Pinpoint the cell where the given text exists, returning its [X, Y] midpoint coordinate. 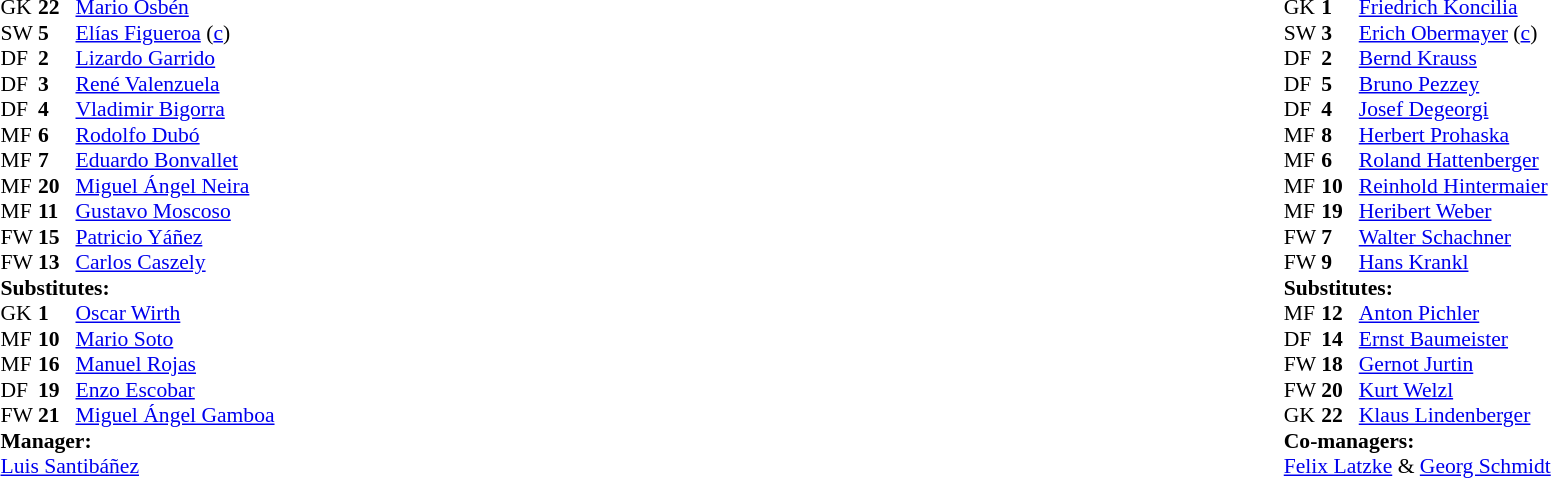
Reinhold Hintermaier [1455, 186]
22 [1340, 415]
15 [57, 237]
Erich Obermayer (c) [1455, 33]
Gustavo Moscoso [176, 211]
Josef Degeorgi [1455, 109]
Mario Soto [176, 339]
Roland Hattenberger [1455, 161]
Heribert Weber [1455, 211]
11 [57, 211]
Klaus Lindenberger [1455, 415]
Carlos Caszely [176, 263]
14 [1340, 339]
9 [1340, 263]
Miguel Ángel Gamboa [176, 415]
12 [1340, 313]
Kurt Welzl [1455, 390]
Patricio Yáñez [176, 237]
Hans Krankl [1455, 263]
13 [57, 263]
Elías Figueroa (c) [176, 33]
18 [1340, 365]
Enzo Escobar [176, 390]
Anton Pichler [1455, 313]
Gernot Jurtin [1455, 365]
Eduardo Bonvallet [176, 161]
Walter Schachner [1455, 237]
Manuel Rojas [176, 365]
Manager: [137, 441]
Rodolfo Dubó [176, 135]
Ernst Baumeister [1455, 339]
Vladimir Bigorra [176, 109]
Bernd Krauss [1455, 59]
1 [57, 313]
Herbert Prohaska [1455, 135]
16 [57, 365]
Miguel Ángel Neira [176, 186]
21 [57, 415]
Co-managers: [1418, 441]
8 [1340, 135]
René Valenzuela [176, 84]
Lizardo Garrido [176, 59]
Oscar Wirth [176, 313]
Bruno Pezzey [1455, 84]
